Pinpoint the cell where the given text exists, returning its [x, y] midpoint coordinate. 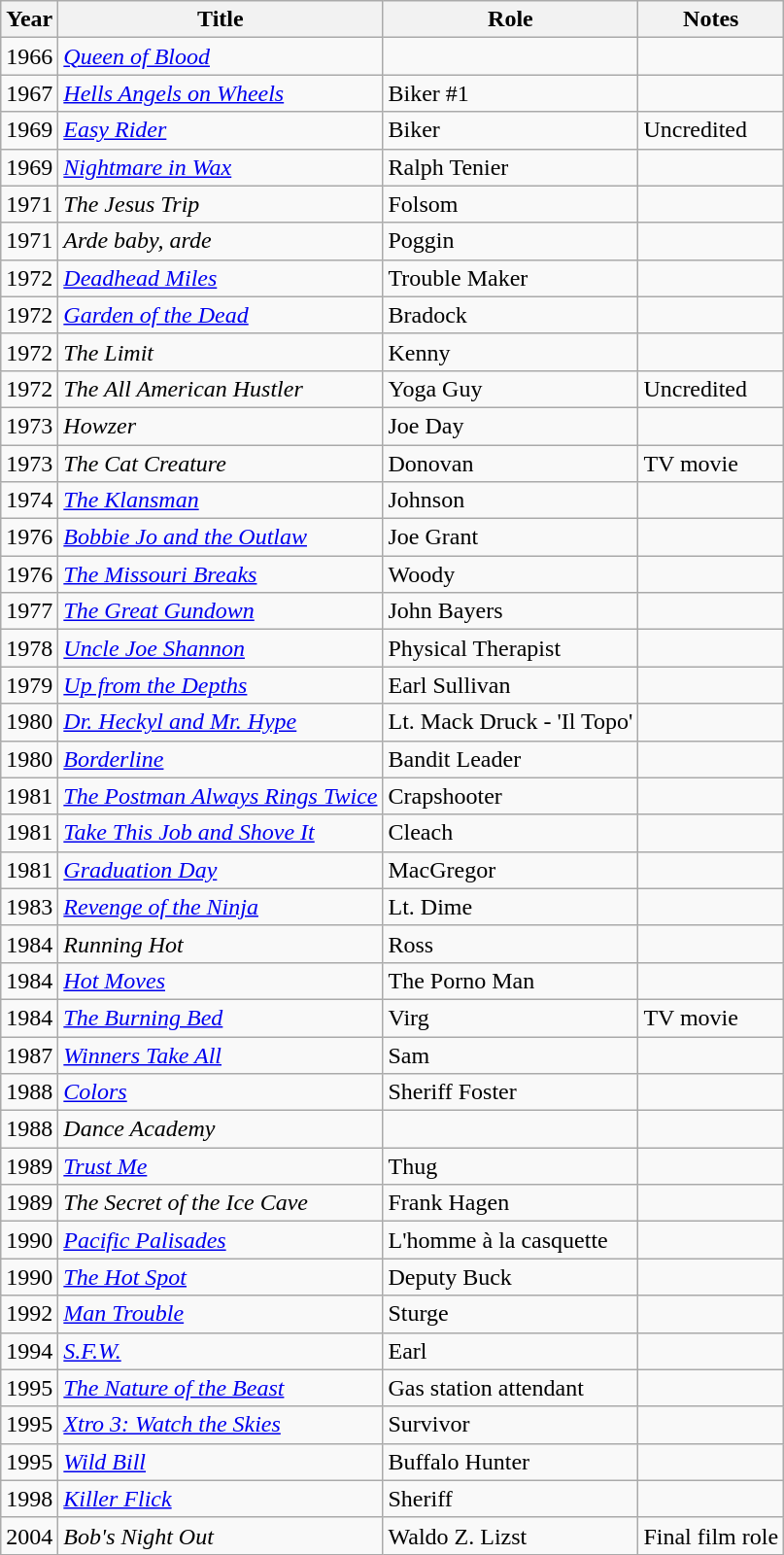
Bradock [511, 315]
1998 [29, 1499]
1977 [29, 611]
Frank Hagen [511, 1203]
Dance Academy [221, 1129]
Gas station attendant [511, 1388]
Bob's Night Out [221, 1536]
Deadhead Miles [221, 278]
Lt. Mack Druck - 'Il Topo' [511, 722]
Revenge of the Ninja [221, 907]
Graduation Day [221, 870]
Wild Bill [221, 1462]
Biker #1 [511, 93]
Queen of Blood [221, 56]
Colors [221, 1092]
Xtro 3: Watch the Skies [221, 1425]
Title [221, 19]
The Hot Spot [221, 1277]
Ralph Tenier [511, 167]
Up from the Depths [221, 685]
Sturge [511, 1314]
The Secret of the Ice Cave [221, 1203]
The Missouri Breaks [221, 574]
The Nature of the Beast [221, 1388]
The Postman Always Rings Twice [221, 796]
S.F.W. [221, 1351]
1974 [29, 501]
Final film role [711, 1536]
Trouble Maker [511, 278]
Killer Flick [221, 1499]
1987 [29, 1054]
Crapshooter [511, 796]
Buffalo Hunter [511, 1462]
Yoga Guy [511, 389]
Trust Me [221, 1166]
Joe Day [511, 426]
1994 [29, 1351]
Garden of the Dead [221, 315]
1967 [29, 93]
The Klansman [221, 501]
The Limit [221, 352]
Notes [711, 19]
The Burning Bed [221, 1018]
Running Hot [221, 944]
MacGregor [511, 870]
Bobbie Jo and the Outlaw [221, 537]
Donovan [511, 464]
Dr. Heckyl and Mr. Hype [221, 722]
Easy Rider [221, 130]
Physical Therapist [511, 648]
Thug [511, 1166]
Ross [511, 944]
1966 [29, 56]
Johnson [511, 501]
Cleach [511, 833]
Hells Angels on Wheels [221, 93]
Deputy Buck [511, 1277]
John Bayers [511, 611]
1979 [29, 685]
Kenny [511, 352]
Virg [511, 1018]
Man Trouble [221, 1314]
The Great Gundown [221, 611]
Howzer [221, 426]
Pacific Palisades [221, 1240]
Sheriff Foster [511, 1092]
1983 [29, 907]
Survivor [511, 1425]
Woody [511, 574]
1992 [29, 1314]
Nightmare in Wax [221, 167]
Earl [511, 1351]
Borderline [221, 759]
2004 [29, 1536]
Lt. Dime [511, 907]
The Porno Man [511, 981]
1978 [29, 648]
Winners Take All [221, 1054]
Uncle Joe Shannon [221, 648]
Role [511, 19]
Sam [511, 1054]
Earl Sullivan [511, 685]
Bandit Leader [511, 759]
L'homme à la casquette [511, 1240]
Sheriff [511, 1499]
Year [29, 19]
Take This Job and Shove It [221, 833]
Folsom [511, 204]
The All American Hustler [221, 389]
Hot Moves [221, 981]
Joe Grant [511, 537]
Waldo Z. Lizst [511, 1536]
Arde baby, arde [221, 241]
The Cat Creature [221, 464]
Biker [511, 130]
Poggin [511, 241]
The Jesus Trip [221, 204]
